Output the (x, y) coordinate of the center of the cell containing the given text.  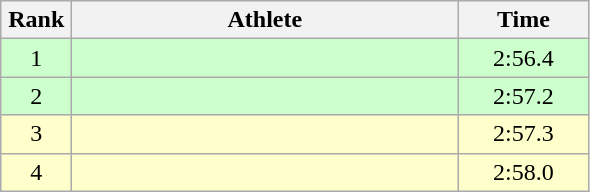
2:57.3 (524, 134)
1 (36, 58)
2:57.2 (524, 96)
2:56.4 (524, 58)
4 (36, 172)
2:58.0 (524, 172)
Athlete (265, 20)
Time (524, 20)
3 (36, 134)
2 (36, 96)
Rank (36, 20)
